Search for the cell housing the specified text and yield its (x, y) center coordinate. 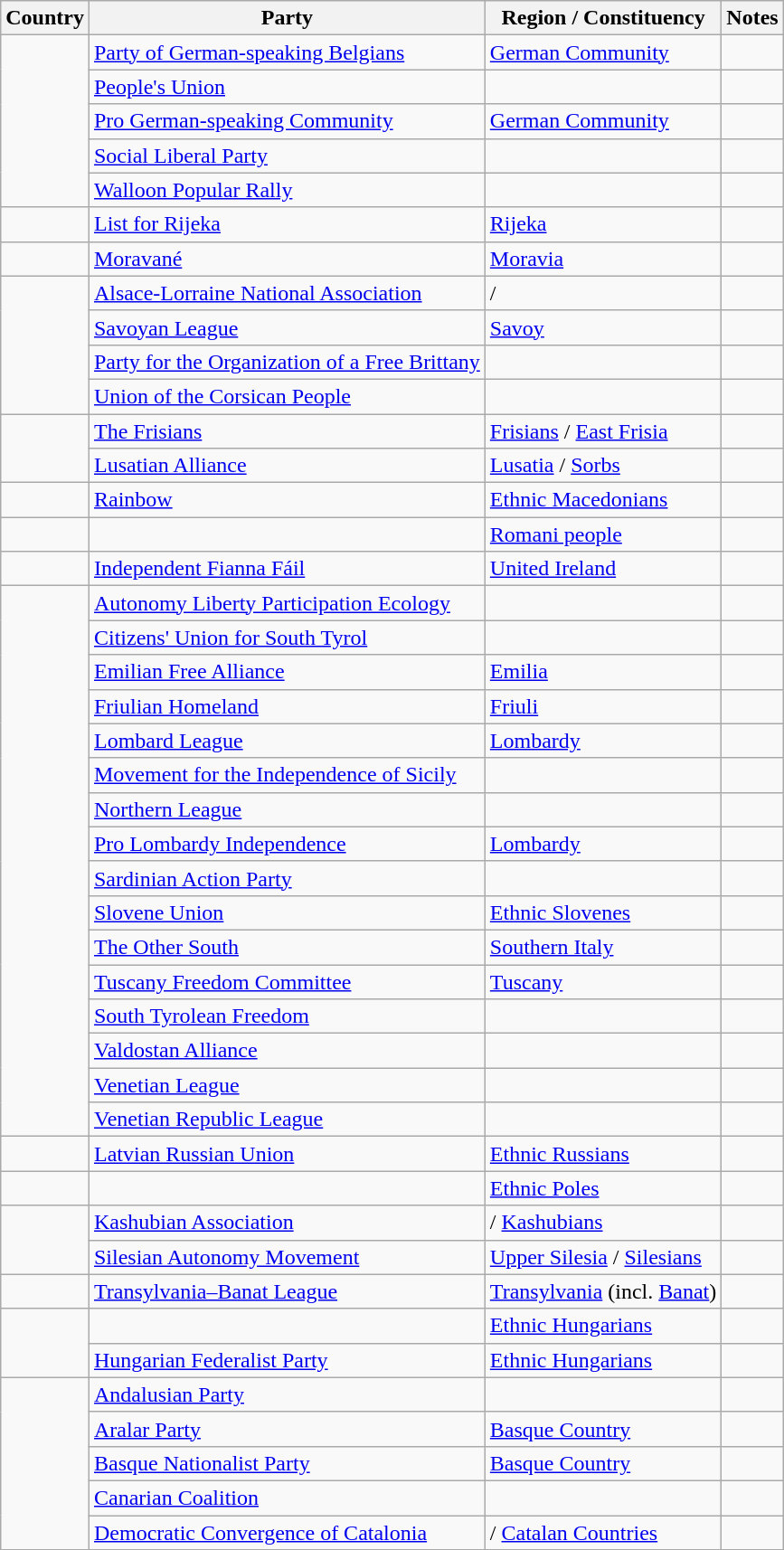
Party for the Organization of a Free Brittany (287, 362)
Rijeka (602, 224)
Savoy (602, 327)
Southern Italy (602, 947)
Emilia (602, 672)
Latvian Russian Union (287, 1154)
Ethnic Macedonians (602, 500)
Union of the Corsican People (287, 396)
Aralar Party (287, 1429)
/ Catalan Countries (602, 1533)
Friuli (602, 706)
Movement for the Independence of Sicily (287, 775)
Rainbow (287, 500)
Social Liberal Party (287, 156)
South Tyrolean Freedom (287, 1016)
Sardinian Action Party (287, 878)
Slovene Union (287, 912)
Independent Fianna Fáil (287, 569)
Transylvania (incl. Banat) (602, 1291)
People's Union (287, 87)
Upper Silesia / Silesians (602, 1257)
Alsace-Lorraine National Association (287, 293)
Ethnic Slovenes (602, 912)
The Frisians (287, 431)
Tuscany (602, 981)
Autonomy Liberty Participation Ecology (287, 603)
Pro German-speaking Community (287, 121)
Northern League (287, 809)
Lusatian Alliance (287, 466)
The Other South (287, 947)
Friulian Homeland (287, 706)
/ (602, 293)
Hungarian Federalist Party (287, 1360)
Frisians / East Frisia (602, 431)
Savoyan League (287, 327)
Silesian Autonomy Movement (287, 1257)
Romani people (602, 534)
Basque Nationalist Party (287, 1463)
Canarian Coalition (287, 1498)
Tuscany Freedom Committee (287, 981)
Valdostan Alliance (287, 1051)
Notes (752, 18)
Emilian Free Alliance (287, 672)
Kashubian Association (287, 1223)
Moravané (287, 259)
Moravia (602, 259)
Ethnic Russians (602, 1154)
/ Kashubians (602, 1223)
List for Rijeka (287, 224)
Transylvania–Banat League (287, 1291)
Region / Constituency (602, 18)
Andalusian Party (287, 1394)
Lombard League (287, 741)
Venetian Republic League (287, 1120)
Walloon Popular Rally (287, 190)
United Ireland (602, 569)
Party (287, 18)
Country (45, 18)
Pro Lombardy Independence (287, 844)
Venetian League (287, 1085)
Lusatia / Sorbs (602, 466)
Party of German-speaking Belgians (287, 52)
Ethnic Poles (602, 1188)
Citizens' Union for South Tyrol (287, 638)
Democratic Convergence of Catalonia (287, 1533)
